Scan for the cell matching the given text and deliver its (X, Y) coordinate at center. 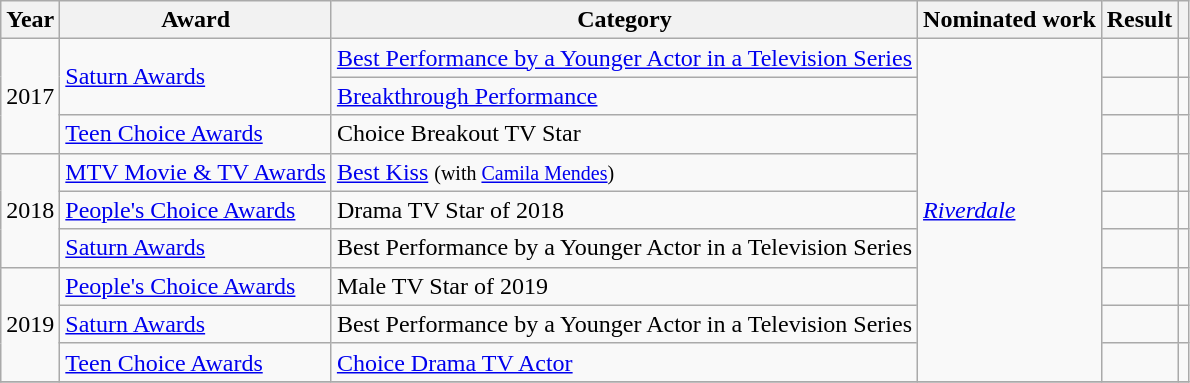
2019 (30, 324)
MTV Movie & TV Awards (196, 172)
Drama TV Star of 2018 (624, 210)
Category (624, 20)
Choice Drama TV Actor (624, 362)
2018 (30, 210)
Riverdale (1010, 210)
Year (30, 20)
Breakthrough Performance (624, 96)
Result (1139, 20)
Best Kiss (with Camila Mendes) (624, 172)
2017 (30, 96)
Nominated work (1010, 20)
Choice Breakout TV Star (624, 134)
Award (196, 20)
Male TV Star of 2019 (624, 286)
